Pinpoint the cell where the given text exists, returning its (X, Y) midpoint coordinate. 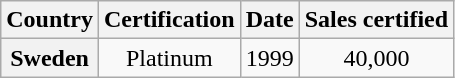
Sales certified (376, 20)
Date (270, 20)
40,000 (376, 58)
Country (50, 20)
1999 (270, 58)
Sweden (50, 58)
Certification (169, 20)
Platinum (169, 58)
